Pinpoint the cell where the given text exists, returning its (X, Y) midpoint coordinate. 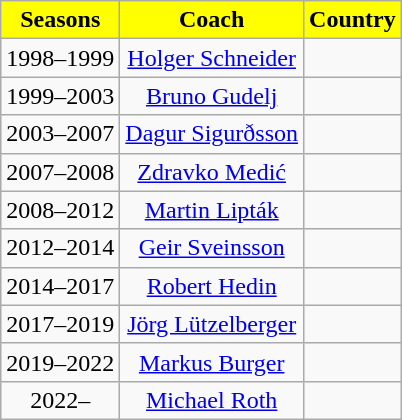
Country (353, 20)
2007–2008 (60, 172)
Geir Sveinsson (212, 248)
2019–2022 (60, 362)
Bruno Gudelj (212, 96)
Martin Lipták (212, 210)
2012–2014 (60, 248)
Robert Hedin (212, 286)
2022– (60, 400)
1998–1999 (60, 58)
2003–2007 (60, 134)
Jörg Lützelberger (212, 324)
Holger Schneider (212, 58)
Michael Roth (212, 400)
2008–2012 (60, 210)
2017–2019 (60, 324)
Zdravko Medić (212, 172)
Dagur Sigurðsson (212, 134)
Coach (212, 20)
Markus Burger (212, 362)
2014–2017 (60, 286)
Seasons (60, 20)
1999–2003 (60, 96)
